Extract the (X, Y) coordinate from the center of the cell holding the provided text.  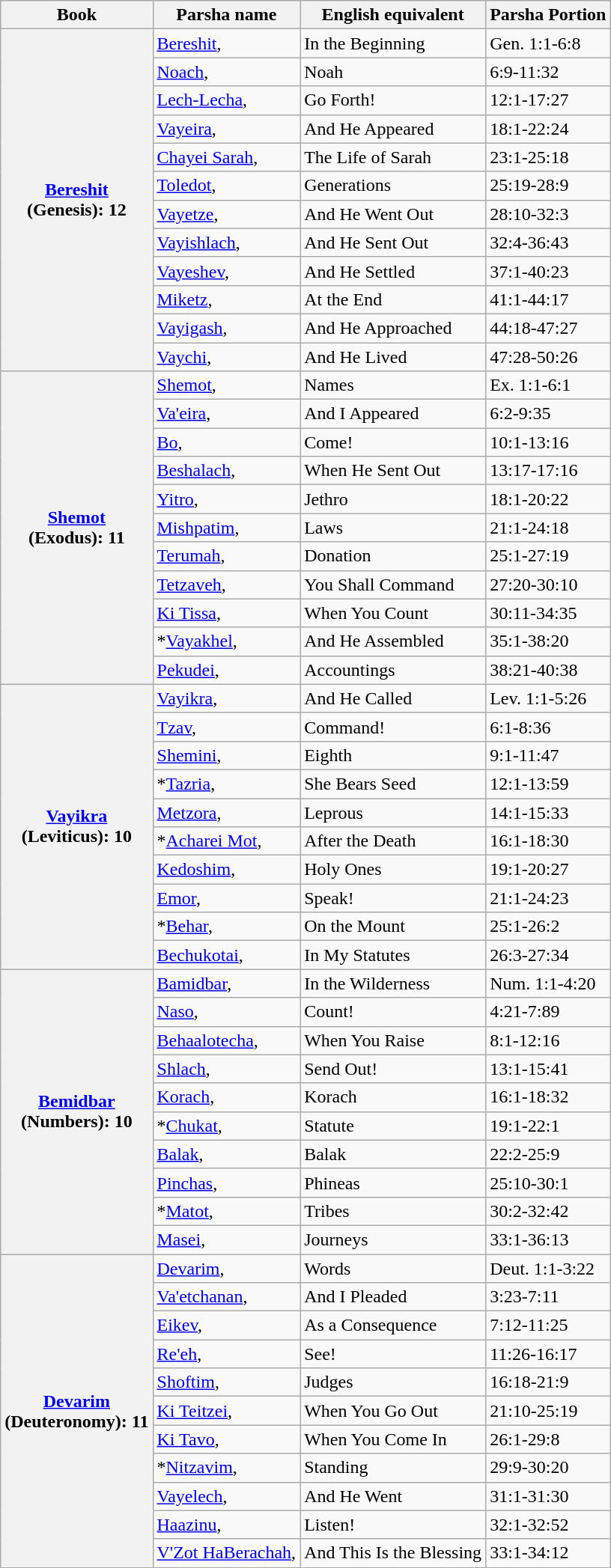
Judges (393, 1382)
22:2-25:9 (548, 1154)
10:1-13:16 (548, 442)
37:1-40:23 (548, 271)
Leprous (393, 812)
Jethro (393, 499)
Names (393, 385)
Beshalach, (226, 471)
English equivalent (393, 15)
Pinchas, (226, 1183)
She Bears Seed (393, 784)
Ex. 1:1-6:1 (548, 385)
When You Raise (393, 1040)
Phineas (393, 1183)
In My Statutes (393, 955)
33:1-36:13 (548, 1239)
Vayikra(Leviticus): 10 (76, 826)
6:1-8:36 (548, 727)
Pekudei, (226, 670)
Toledot, (226, 186)
Vayetze, (226, 214)
Deut. 1:1-3:22 (548, 1269)
Vayikra, (226, 698)
The Life of Sarah (393, 157)
Vayeira, (226, 129)
Go Forth! (393, 100)
7:12-11:25 (548, 1326)
Parsha name (226, 15)
In the Wilderness (393, 983)
V'Zot HaBerachah, (226, 1553)
You Shall Command (393, 585)
*Matot, (226, 1211)
*Acharei Mot, (226, 841)
33:1-34:12 (548, 1553)
Vayeshev, (226, 271)
Naso, (226, 1012)
Gen. 1:1-6:8 (548, 43)
And I Appeared (393, 414)
32:1-32:52 (548, 1525)
12:1-13:59 (548, 784)
At the End (393, 299)
Bereshit(Genesis): 12 (76, 201)
Tzav, (226, 727)
Shemini, (226, 755)
Vaychi, (226, 357)
21:1-24:18 (548, 528)
16:18-21:9 (548, 1382)
In the Beginning (393, 43)
Behaalotecha, (226, 1040)
When You Come In (393, 1439)
Come! (393, 442)
Korach, (226, 1097)
And He Lived (393, 357)
Bamidbar, (226, 983)
When He Sent Out (393, 471)
30:11-34:35 (548, 613)
16:1-18:32 (548, 1097)
Bemidbar(Numbers): 10 (76, 1112)
35:1-38:20 (548, 641)
21:1-24:23 (548, 898)
Bo, (226, 442)
Yitro, (226, 499)
Command! (393, 727)
Parsha Portion (548, 15)
And He Settled (393, 271)
27:20-30:10 (548, 585)
And He Called (393, 698)
*Behar, (226, 927)
Va'etchanan, (226, 1297)
And He Sent Out (393, 242)
Haazinu, (226, 1525)
Shemot, (226, 385)
Lech-Lecha, (226, 100)
25:10-30:1 (548, 1183)
Terumah, (226, 556)
Shlach, (226, 1069)
Noach, (226, 72)
29:9-30:20 (548, 1468)
44:18-47:27 (548, 328)
19:1-20:27 (548, 870)
25:19-28:9 (548, 186)
Noah (393, 72)
Masei, (226, 1239)
And He Approached (393, 328)
Ki Tavo, (226, 1439)
Ki Tissa, (226, 613)
Devarim(Deuteronomy): 11 (76, 1412)
12:1-17:27 (548, 100)
Korach (393, 1097)
19:1-22:1 (548, 1126)
Book (76, 15)
Num. 1:1-4:20 (548, 983)
38:21-40:38 (548, 670)
32:4-36:43 (548, 242)
13:17-17:16 (548, 471)
Re'eh, (226, 1354)
9:1-11:47 (548, 755)
41:1-44:17 (548, 299)
16:1-18:30 (548, 841)
Donation (393, 556)
And He Assembled (393, 641)
26:1-29:8 (548, 1439)
Shemot(Exodus): 11 (76, 528)
23:1-25:18 (548, 157)
Lev. 1:1-5:26 (548, 698)
Mishpatim, (226, 528)
Bechukotai, (226, 955)
14:1-15:33 (548, 812)
On the Mount (393, 927)
Statute (393, 1126)
Ki Teitzei, (226, 1411)
Holy Ones (393, 870)
Send Out! (393, 1069)
Words (393, 1269)
Standing (393, 1468)
Listen! (393, 1525)
Shoftim, (226, 1382)
31:1-31:30 (548, 1496)
25:1-27:19 (548, 556)
Vayishlach, (226, 242)
And He Appeared (393, 129)
Eikev, (226, 1326)
And He Went (393, 1496)
18:1-22:24 (548, 129)
30:2-32:42 (548, 1211)
13:1-15:41 (548, 1069)
Kedoshim, (226, 870)
Vayigash, (226, 328)
And This Is the Blessing (393, 1553)
*Tazria, (226, 784)
Generations (393, 186)
21:10-25:19 (548, 1411)
3:23-7:11 (548, 1297)
Count! (393, 1012)
Bereshit, (226, 43)
When You Count (393, 613)
Devarim, (226, 1269)
26:3-27:34 (548, 955)
Vayelech, (226, 1496)
And He Went Out (393, 214)
4:21-7:89 (548, 1012)
See! (393, 1354)
Metzora, (226, 812)
Tetzaveh, (226, 585)
*Chukat, (226, 1126)
6:2-9:35 (548, 414)
28:10-32:3 (548, 214)
6:9-11:32 (548, 72)
Balak (393, 1154)
Chayei Sarah, (226, 157)
As a Consequence (393, 1326)
When You Go Out (393, 1411)
Tribes (393, 1211)
25:1-26:2 (548, 927)
47:28-50:26 (548, 357)
8:1-12:16 (548, 1040)
And I Pleaded (393, 1297)
*Vayakhel, (226, 641)
Eighth (393, 755)
Emor, (226, 898)
18:1-20:22 (548, 499)
Balak, (226, 1154)
Journeys (393, 1239)
Miketz, (226, 299)
After the Death (393, 841)
11:26-16:17 (548, 1354)
Speak! (393, 898)
Accountings (393, 670)
*Nitzavim, (226, 1468)
Va'eira, (226, 414)
Laws (393, 528)
